Detect which cell encompasses the target text, then output its (X, Y) center coordinate. 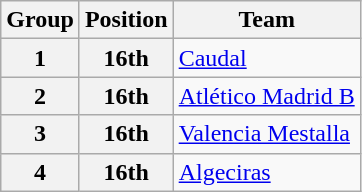
Team (266, 20)
Position (126, 20)
4 (40, 172)
Caudal (266, 58)
1 (40, 58)
2 (40, 96)
3 (40, 134)
Atlético Madrid B (266, 96)
Valencia Mestalla (266, 134)
Group (40, 20)
Algeciras (266, 172)
